Pinpoint the cell where the given text exists, returning its [x, y] midpoint coordinate. 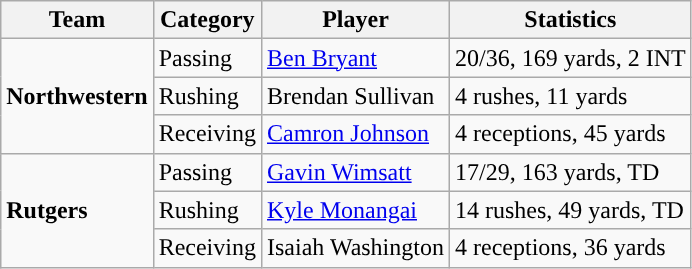
Kyle Monangai [355, 210]
Category [207, 20]
Brendan Sullivan [355, 96]
Isaiah Washington [355, 248]
Northwestern [77, 96]
Player [355, 20]
Camron Johnson [355, 134]
Ben Bryant [355, 58]
4 receptions, 36 yards [570, 248]
4 receptions, 45 yards [570, 134]
Rutgers [77, 210]
14 rushes, 49 yards, TD [570, 210]
4 rushes, 11 yards [570, 96]
20/36, 169 yards, 2 INT [570, 58]
Statistics [570, 20]
Team [77, 20]
17/29, 163 yards, TD [570, 172]
Gavin Wimsatt [355, 172]
